Output the [x, y] coordinate of the center of the cell containing the given text.  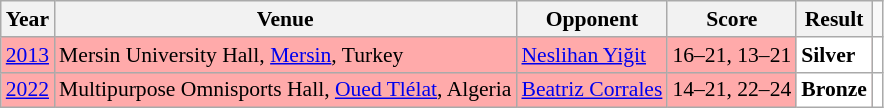
Year [28, 19]
2022 [28, 90]
Silver [834, 55]
Opponent [592, 19]
Venue [285, 19]
2013 [28, 55]
Neslihan Yiğit [592, 55]
14–21, 22–24 [732, 90]
Mersin University Hall, Mersin, Turkey [285, 55]
16–21, 13–21 [732, 55]
Multipurpose Omnisports Hall, Oued Tlélat, Algeria [285, 90]
Bronze [834, 90]
Result [834, 19]
Score [732, 19]
Beatriz Corrales [592, 90]
